Identify which cell holds the provided text, then report its (x, y) central coordinate. 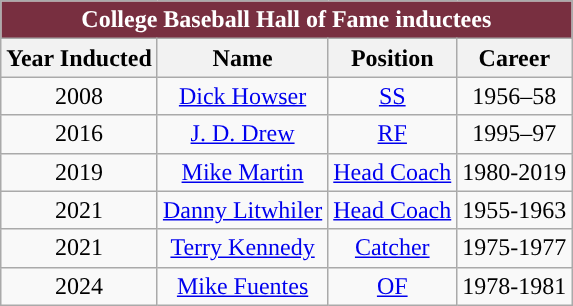
RF (392, 134)
1955-1963 (514, 210)
Position (392, 58)
2024 (80, 286)
OF (392, 286)
Dick Howser (242, 96)
Mike Fuentes (242, 286)
Year Inducted (80, 58)
2008 (80, 96)
1978-1981 (514, 286)
Catcher (392, 248)
Terry Kennedy (242, 248)
1956–58 (514, 96)
College Baseball Hall of Fame inductees (286, 20)
Danny Litwhiler (242, 210)
2019 (80, 172)
1975-1977 (514, 248)
Name (242, 58)
1995–97 (514, 134)
1980-2019 (514, 172)
Mike Martin (242, 172)
Career (514, 58)
2016 (80, 134)
SS (392, 96)
J. D. Drew (242, 134)
